Find where the given text appears and provide that cell's center as (x, y) coordinate. 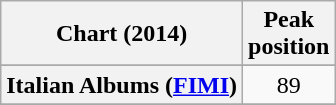
89 (289, 85)
Peakposition (289, 34)
Chart (2014) (122, 34)
Italian Albums (FIMI) (122, 85)
